Return the [X, Y] coordinate for the center point of the cell that contains the specified text.  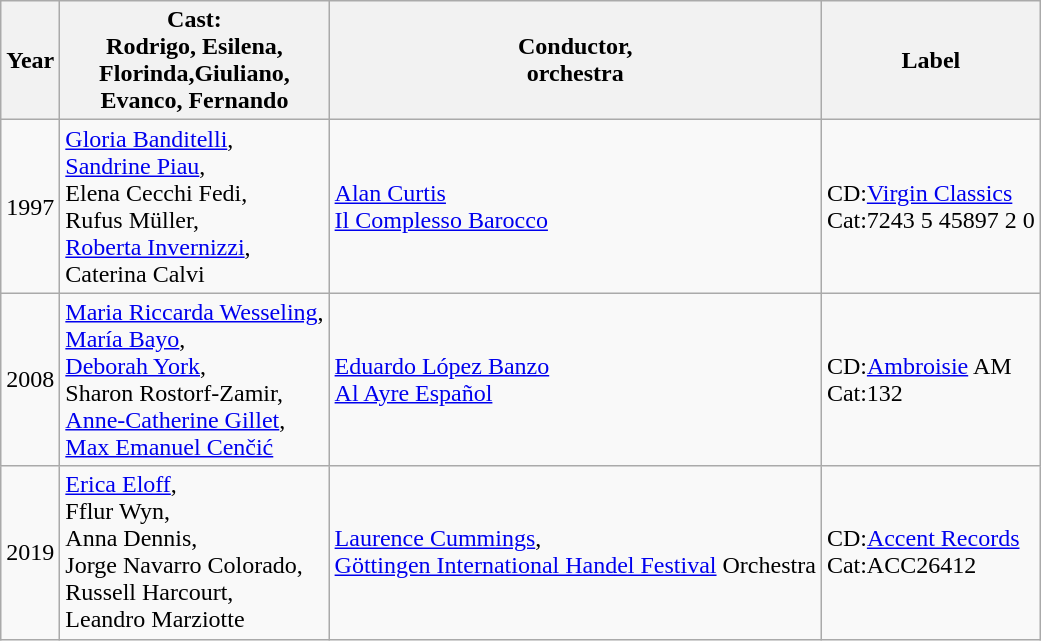
Alan CurtisIl Complesso Barocco [575, 206]
Conductor,orchestra [575, 60]
Erica Eloff,Fflur Wyn,Anna Dennis,Jorge Navarro Colorado,Russell Harcourt,Leandro Marziotte [194, 552]
Maria Riccarda Wesseling,María Bayo,Deborah York,Sharon Rostorf-Zamir,Anne-Catherine Gillet,Max Emanuel Cenčić [194, 380]
1997 [30, 206]
Year [30, 60]
Cast:Rodrigo, Esilena,Florinda,Giuliano,Evanco, Fernando [194, 60]
Laurence Cummings,Göttingen International Handel Festival Orchestra [575, 552]
CD:Virgin ClassicsCat:7243 5 45897 2 0 [930, 206]
Gloria Banditelli,Sandrine Piau,Elena Cecchi Fedi,Rufus Müller,Roberta Invernizzi,Caterina Calvi [194, 206]
CD:Accent RecordsCat:ACC26412 [930, 552]
2019 [30, 552]
Eduardo López BanzoAl Ayre Español [575, 380]
Label [930, 60]
CD:Ambroisie AMCat:132 [930, 380]
2008 [30, 380]
